Find where the given text appears and provide that cell's center as [X, Y] coordinate. 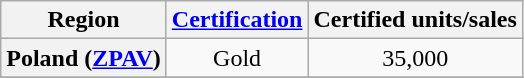
Poland (ZPAV) [84, 58]
Certification [237, 20]
35,000 [415, 58]
Certified units/sales [415, 20]
Region [84, 20]
Gold [237, 58]
